Provide the [x, y] coordinate of the cell's center where the given text is located.  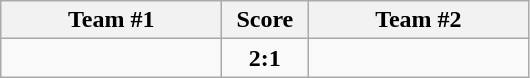
Score [265, 20]
Team #2 [418, 20]
Team #1 [112, 20]
2:1 [265, 58]
